Identify which cell holds the provided text, then report its [x, y] central coordinate. 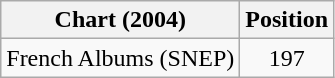
French Albums (SNEP) [120, 58]
197 [287, 58]
Position [287, 20]
Chart (2004) [120, 20]
